Locate the cell with the specified text and output its [X, Y] center coordinate. 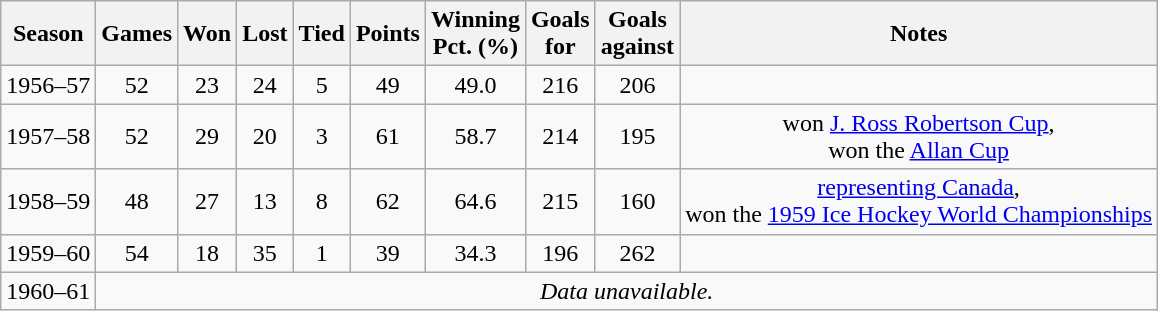
160 [637, 202]
won J. Ross Robertson Cup,won the Allan Cup [919, 136]
216 [560, 85]
1957–58 [48, 136]
39 [388, 253]
58.7 [475, 136]
Points [388, 34]
62 [388, 202]
Won [208, 34]
3 [322, 136]
206 [637, 85]
Lost [265, 34]
49.0 [475, 85]
Goalsfor [560, 34]
13 [265, 202]
Tied [322, 34]
35 [265, 253]
54 [137, 253]
262 [637, 253]
Notes [919, 34]
WinningPct. (%) [475, 34]
195 [637, 136]
Games [137, 34]
Goalsagainst [637, 34]
8 [322, 202]
61 [388, 136]
64.6 [475, 202]
196 [560, 253]
49 [388, 85]
1959–60 [48, 253]
29 [208, 136]
1958–59 [48, 202]
214 [560, 136]
27 [208, 202]
5 [322, 85]
23 [208, 85]
1960–61 [48, 291]
34.3 [475, 253]
24 [265, 85]
20 [265, 136]
18 [208, 253]
representing Canada,won the 1959 Ice Hockey World Championships [919, 202]
215 [560, 202]
1 [322, 253]
48 [137, 202]
Data unavailable. [627, 291]
Season [48, 34]
1956–57 [48, 85]
